Find where the given text appears and provide that cell's center as [x, y] coordinate. 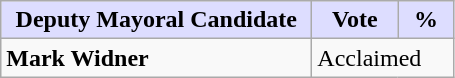
Acclaimed [383, 58]
% [426, 20]
Vote [355, 20]
Deputy Mayoral Candidate [156, 20]
Mark Widner [156, 58]
